Locate the cell with the specified text and output its (X, Y) center coordinate. 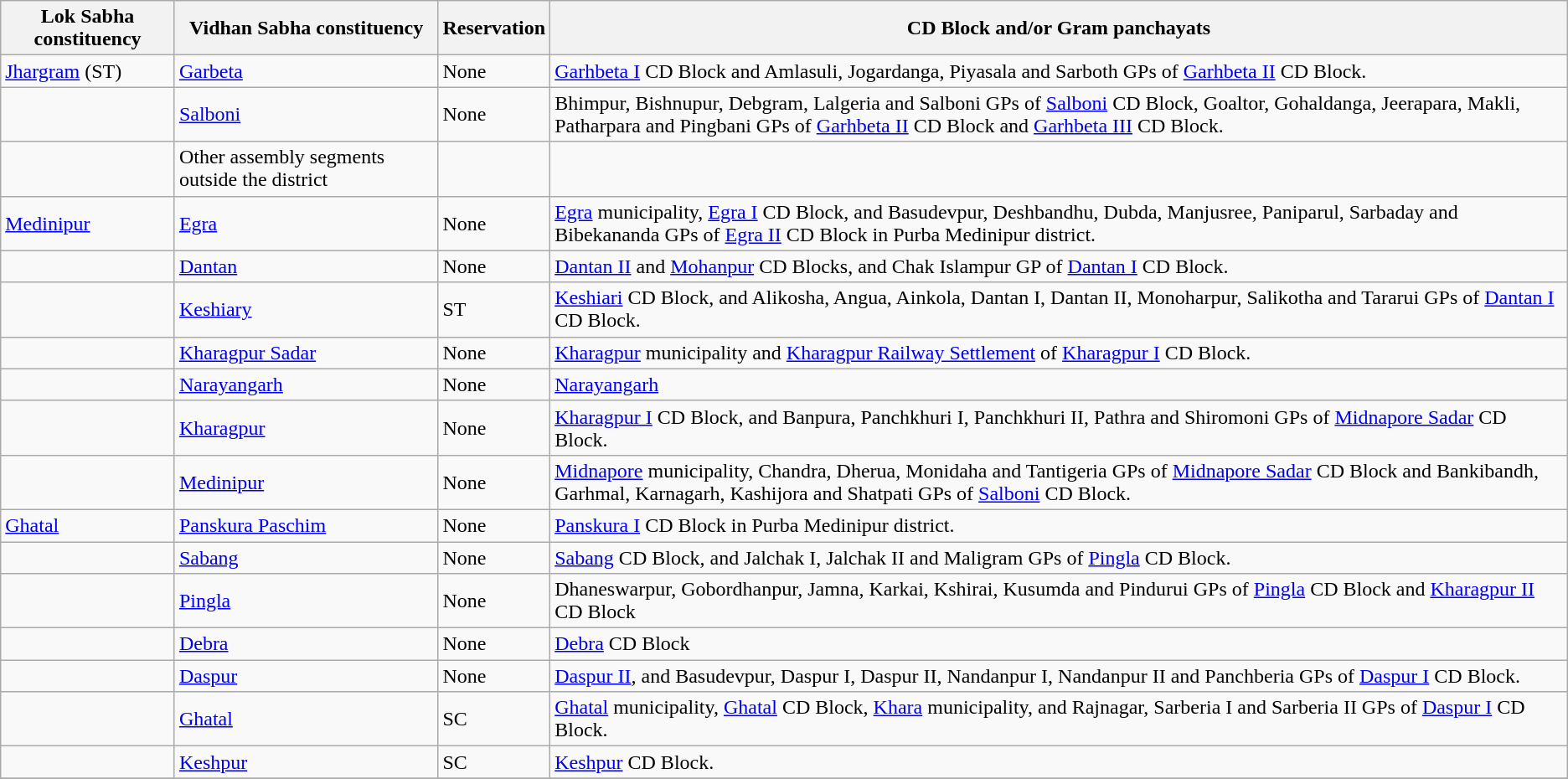
Sabang (307, 557)
Jhargram (ST) (88, 71)
Debra (307, 644)
CD Block and/or Gram panchayats (1059, 28)
Lok Sabha constituency (88, 28)
Dantan II and Mohanpur CD Blocks, and Chak Islampur GP of Dantan I CD Block. (1059, 266)
Panskura I CD Block in Purba Medinipur district. (1059, 525)
Reservation (494, 28)
Other assembly segments outside the district (307, 169)
Kharagpur I CD Block, and Banpura, Panchkhuri I, Panchkhuri II, Pathra and Shiromoni GPs of Midnapore Sadar CD Block. (1059, 427)
Daspur (307, 676)
Debra CD Block (1059, 644)
Keshpur CD Block. (1059, 762)
Vidhan Sabha constituency (307, 28)
Garhbeta I CD Block and Amlasuli, Jogardanga, Piyasala and Sarboth GPs of Garhbeta II CD Block. (1059, 71)
Salboni (307, 114)
Kharagpur Sadar (307, 353)
Keshpur (307, 762)
Kharagpur municipality and Kharagpur Railway Settlement of Kharagpur I CD Block. (1059, 353)
Panskura Paschim (307, 525)
Kharagpur (307, 427)
Sabang CD Block, and Jalchak I, Jalchak II and Maligram GPs of Pingla CD Block. (1059, 557)
Daspur II, and Basudevpur, Daspur I, Daspur II, Nandanpur I, Nandanpur II and Panchberia GPs of Daspur I CD Block. (1059, 676)
Pingla (307, 601)
Dhaneswarpur, Gobordhanpur, Jamna, Karkai, Kshirai, Kusumda and Pindurui GPs of Pingla CD Block and Kharagpur II CD Block (1059, 601)
Keshiary (307, 310)
Dantan (307, 266)
Keshiari CD Block, and Alikosha, Angua, Ainkola, Dantan I, Dantan II, Monoharpur, Salikotha and Tararui GPs of Dantan I CD Block. (1059, 310)
Egra (307, 223)
Ghatal municipality, Ghatal CD Block, Khara municipality, and Rajnagar, Sarberia I and Sarberia II GPs of Daspur I CD Block. (1059, 719)
ST (494, 310)
Garbeta (307, 71)
